Determine the [x, y] coordinate at the center of the cell enclosing the given text.  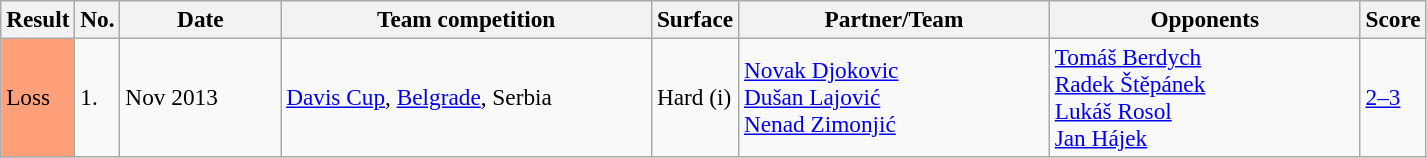
Loss [38, 98]
Score [1393, 19]
2–3 [1393, 98]
Date [200, 19]
Hard (i) [696, 98]
Team competition [466, 19]
Opponents [1204, 19]
Novak Djokovic Dušan Lajović Nenad Zimonjić [894, 98]
Surface [696, 19]
No. [98, 19]
Nov 2013 [200, 98]
Partner/Team [894, 19]
Davis Cup, Belgrade, Serbia [466, 98]
Tomáš Berdych Radek Štěpánek Lukáš Rosol Jan Hájek [1204, 98]
Result [38, 19]
1. [98, 98]
